Search for the cell housing the specified text and yield its [x, y] center coordinate. 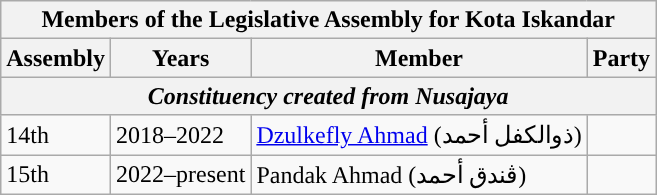
2022–present [180, 174]
2018–2022 [180, 135]
Member [419, 58]
Assembly [56, 58]
15th [56, 174]
Years [180, 58]
Members of the Legislative Assembly for Kota Iskandar [328, 20]
Constituency created from Nusajaya [328, 96]
Dzulkefly Ahmad (ذوالكفل أحمد) [419, 135]
Pandak Ahmad (ڨندق أحمد) [419, 174]
Party [621, 58]
14th [56, 135]
